Find where the given text appears and provide that cell's center as (X, Y) coordinate. 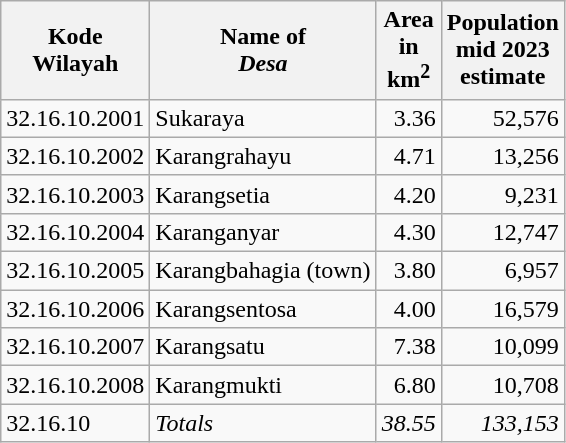
6,957 (502, 271)
Name of Desa (263, 50)
32.16.10.2008 (76, 385)
10,708 (502, 385)
4.20 (408, 194)
Kode Wilayah (76, 50)
9,231 (502, 194)
Karanganyar (263, 232)
Karangsentosa (263, 309)
13,256 (502, 156)
4.71 (408, 156)
Karangmukti (263, 385)
16,579 (502, 309)
Karangrahayu (263, 156)
32.16.10.2007 (76, 347)
7.38 (408, 347)
4.30 (408, 232)
52,576 (502, 118)
133,153 (502, 423)
32.16.10.2004 (76, 232)
32.16.10.2003 (76, 194)
Karangsetia (263, 194)
6.80 (408, 385)
32.16.10.2005 (76, 271)
Area in km2 (408, 50)
Totals (263, 423)
Karangbahagia (town) (263, 271)
12,747 (502, 232)
32.16.10.2002 (76, 156)
32.16.10.2001 (76, 118)
Populationmid 2023estimate (502, 50)
4.00 (408, 309)
Sukaraya (263, 118)
3.80 (408, 271)
10,099 (502, 347)
3.36 (408, 118)
32.16.10 (76, 423)
Karangsatu (263, 347)
32.16.10.2006 (76, 309)
38.55 (408, 423)
